Locate the cell with the specified text and output its [X, Y] center coordinate. 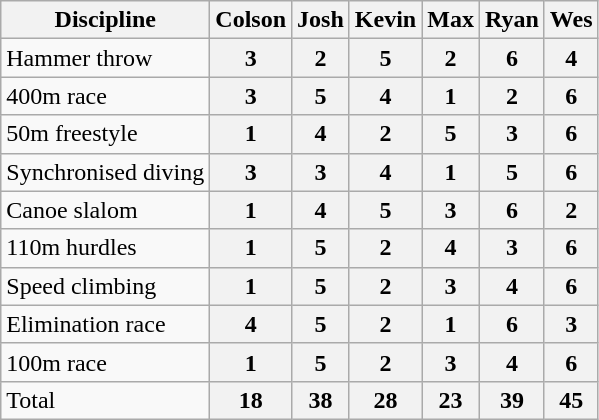
Kevin [385, 20]
18 [251, 400]
Colson [251, 20]
110m hurdles [106, 248]
23 [451, 400]
Speed climbing [106, 286]
400m race [106, 96]
38 [321, 400]
Josh [321, 20]
100m race [106, 362]
Synchronised diving [106, 172]
Wes [571, 20]
Hammer throw [106, 58]
Total [106, 400]
45 [571, 400]
39 [512, 400]
28 [385, 400]
Ryan [512, 20]
Elimination race [106, 324]
Discipline [106, 20]
50m freestyle [106, 134]
Max [451, 20]
Canoe slalom [106, 210]
